Determine the (x, y) coordinate at the center of the cell enclosing the given text.  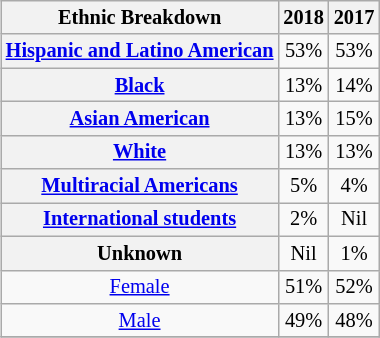
Unknown (140, 253)
14% (354, 85)
49% (303, 321)
52% (354, 287)
Male (140, 321)
International students (140, 220)
15% (354, 119)
Asian American (140, 119)
4% (354, 186)
2018 (303, 18)
Multiracial Americans (140, 186)
51% (303, 287)
Hispanic and Latino American (140, 51)
Female (140, 287)
Black (140, 85)
White (140, 152)
48% (354, 321)
1% (354, 253)
2017 (354, 18)
5% (303, 186)
Ethnic Breakdown (140, 18)
2% (303, 220)
